Search for the cell housing the specified text and yield its (X, Y) center coordinate. 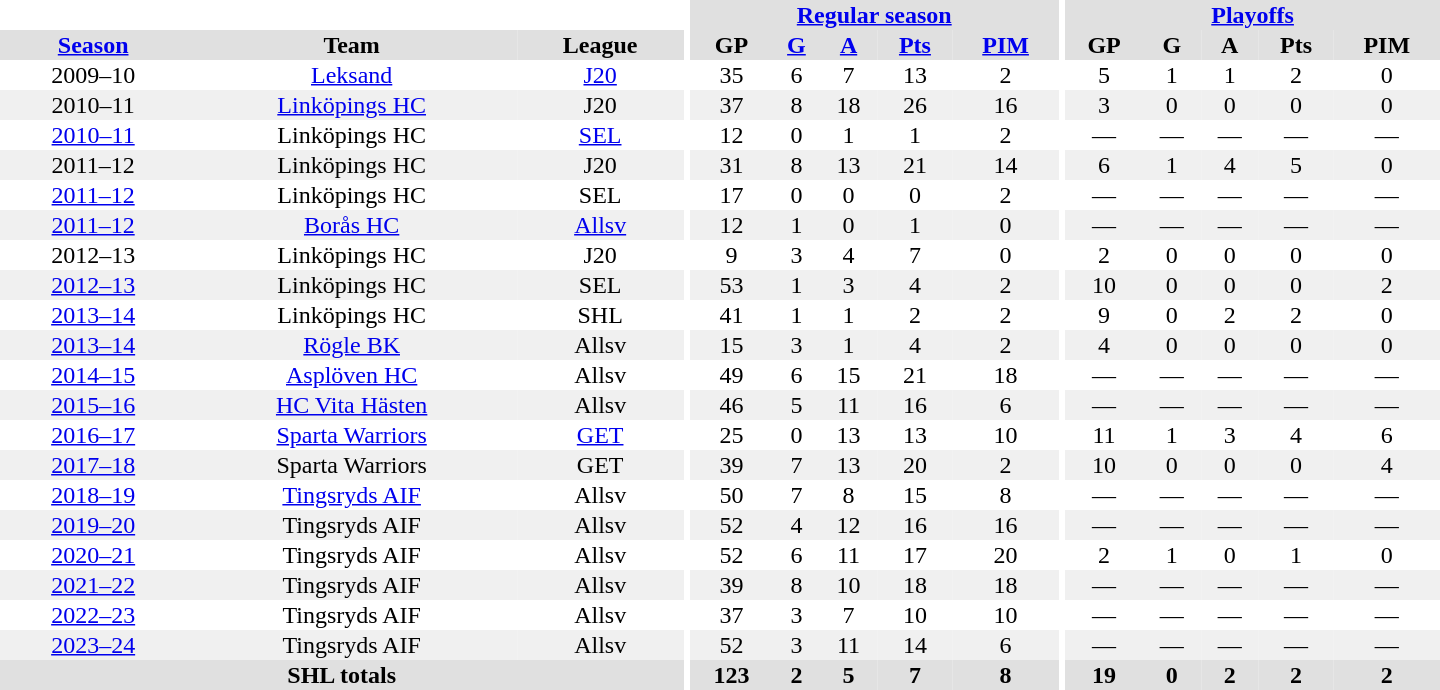
2021–22 (93, 585)
Team (352, 45)
Regular season (874, 15)
2020–21 (93, 555)
2022–23 (93, 615)
2018–19 (93, 495)
2016–17 (93, 435)
2015–16 (93, 405)
Asplöven HC (352, 375)
46 (732, 405)
25 (732, 435)
Rögle BK (352, 345)
HC Vita Hästen (352, 405)
2014–15 (93, 375)
123 (732, 675)
19 (1104, 675)
26 (914, 105)
2009–10 (93, 75)
2023–24 (93, 645)
Playoffs (1252, 15)
Leksand (352, 75)
Season (93, 45)
League (600, 45)
35 (732, 75)
41 (732, 315)
SHL (600, 315)
Borås HC (352, 225)
SHL totals (342, 675)
50 (732, 495)
2019–20 (93, 525)
49 (732, 375)
31 (732, 165)
53 (732, 285)
2017–18 (93, 465)
